Capture the cell that displays the provided text and extract its (x, y) central coordinate. 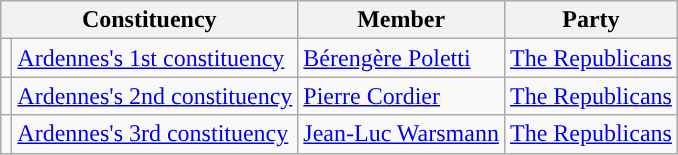
Bérengère Poletti (402, 58)
Party (590, 20)
Ardennes's 2nd constituency (155, 96)
Constituency (150, 20)
Ardennes's 1st constituency (155, 58)
Member (402, 20)
Pierre Cordier (402, 96)
Jean-Luc Warsmann (402, 134)
Ardennes's 3rd constituency (155, 134)
